Capture the cell that displays the provided text and extract its [x, y] central coordinate. 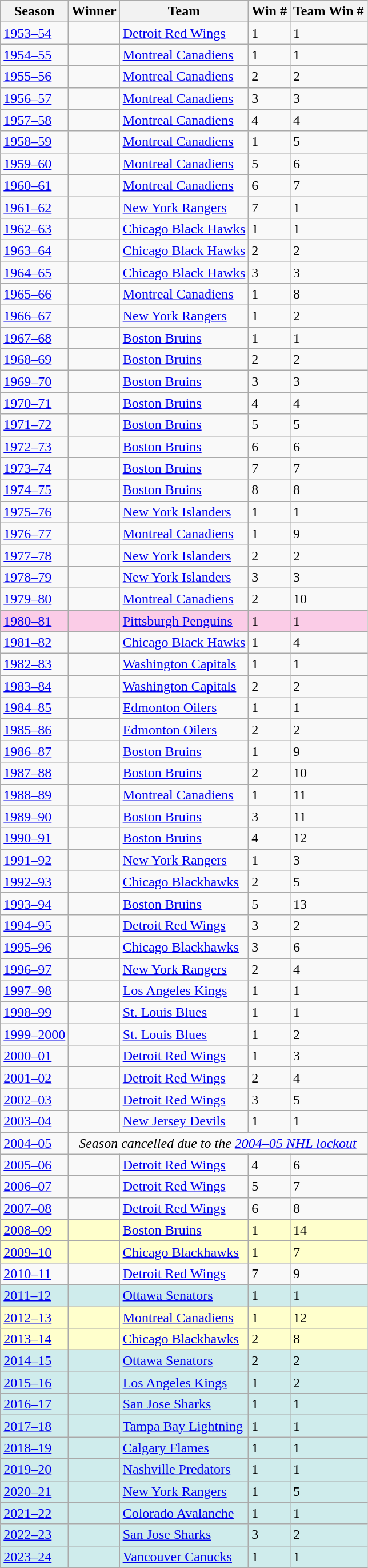
2008–09 [34, 1230]
2021–22 [34, 1513]
2023–24 [34, 1557]
1995–96 [34, 947]
1998–99 [34, 1013]
Colorado Avalanche [184, 1513]
2013–14 [34, 1339]
1981–82 [34, 643]
2001–02 [34, 1078]
1960–61 [34, 185]
Win # [270, 11]
1973–74 [34, 468]
13 [328, 904]
2014–15 [34, 1361]
1980–81 [34, 620]
2005–06 [34, 1165]
1963–64 [34, 250]
2020–21 [34, 1491]
1986–87 [34, 751]
1997–98 [34, 991]
2006–07 [34, 1187]
Nashville Predators [184, 1470]
1996–97 [34, 969]
1984–85 [34, 708]
1977–78 [34, 555]
1992–93 [34, 882]
2007–08 [34, 1208]
1988–89 [34, 795]
1964–65 [34, 273]
1993–94 [34, 904]
2016–17 [34, 1404]
1987–88 [34, 773]
1974–75 [34, 490]
1956–57 [34, 98]
2019–20 [34, 1470]
2000–01 [34, 1056]
1972–73 [34, 447]
1985–86 [34, 730]
Calgary Flames [184, 1448]
1994–95 [34, 925]
2003–04 [34, 1121]
2011–12 [34, 1295]
1970–71 [34, 403]
1959–60 [34, 164]
Pittsburgh Penguins [184, 620]
1991–92 [34, 860]
14 [328, 1230]
1957–58 [34, 120]
1971–72 [34, 425]
1961–62 [34, 207]
2004–05 [34, 1143]
1975–76 [34, 512]
1979–80 [34, 599]
2018–19 [34, 1448]
Season [34, 11]
1976–77 [34, 534]
1989–90 [34, 817]
1953–54 [34, 33]
Vancouver Canucks [184, 1557]
1969–70 [34, 381]
1955–56 [34, 77]
1982–83 [34, 664]
2022–23 [34, 1535]
1966–67 [34, 316]
1968–69 [34, 360]
2015–16 [34, 1383]
Team Win # [328, 11]
1978–79 [34, 577]
1999–2000 [34, 1034]
1958–59 [34, 142]
Team [184, 11]
2009–10 [34, 1252]
2010–11 [34, 1273]
2012–13 [34, 1317]
1954–55 [34, 55]
1962–63 [34, 229]
1990–91 [34, 838]
2017–18 [34, 1426]
1967–68 [34, 338]
1965–66 [34, 295]
Tampa Bay Lightning [184, 1426]
New Jersey Devils [184, 1121]
2002–03 [34, 1100]
1983–84 [34, 686]
Season cancelled due to the 2004–05 NHL lockout [218, 1143]
Winner [94, 11]
